Provide the [X, Y] coordinate of the cell's center where the given text is located.  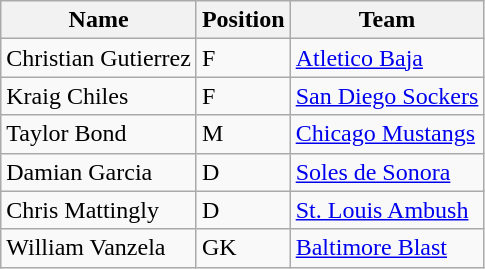
Chris Mattingly [99, 210]
GK [243, 248]
Soles de Sonora [387, 172]
Baltimore Blast [387, 248]
Atletico Baja [387, 58]
Chicago Mustangs [387, 134]
St. Louis Ambush [387, 210]
M [243, 134]
Taylor Bond [99, 134]
Christian Gutierrez [99, 58]
Kraig Chiles [99, 96]
San Diego Sockers [387, 96]
Damian Garcia [99, 172]
Name [99, 20]
Position [243, 20]
William Vanzela [99, 248]
Team [387, 20]
